For the text-containing cell, return its midpoint in (x, y) coordinate format. 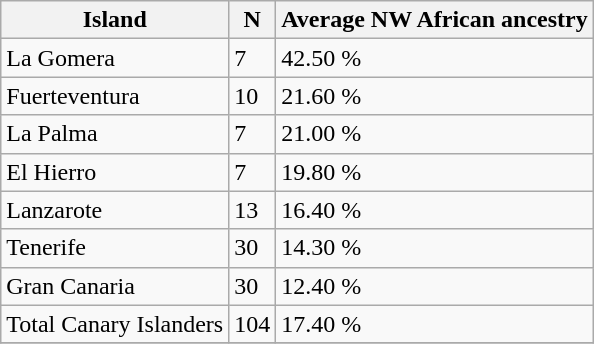
104 (252, 324)
Tenerife (115, 248)
Average NW African ancestry (434, 20)
El Hierro (115, 172)
Total Canary Islanders (115, 324)
Fuerteventura (115, 96)
16.40 % (434, 210)
12.40 % (434, 286)
10 (252, 96)
Lanzarote (115, 210)
Island (115, 20)
17.40 % (434, 324)
N (252, 20)
La Palma (115, 134)
13 (252, 210)
14.30 % (434, 248)
La Gomera (115, 58)
21.00 % (434, 134)
42.50 % (434, 58)
19.80 % (434, 172)
21.60 % (434, 96)
Gran Canaria (115, 286)
